Search for the cell housing the specified text and yield its [X, Y] center coordinate. 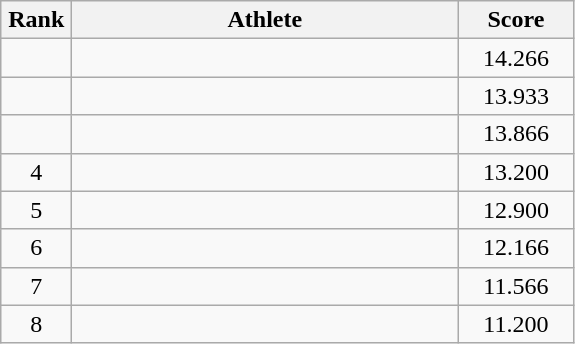
7 [36, 286]
11.200 [516, 324]
4 [36, 172]
Score [516, 20]
8 [36, 324]
5 [36, 210]
Rank [36, 20]
11.566 [516, 286]
13.866 [516, 134]
12.166 [516, 248]
13.933 [516, 96]
Athlete [265, 20]
13.200 [516, 172]
14.266 [516, 58]
12.900 [516, 210]
6 [36, 248]
